Determine the (X, Y) coordinate at the center of the cell enclosing the given text.  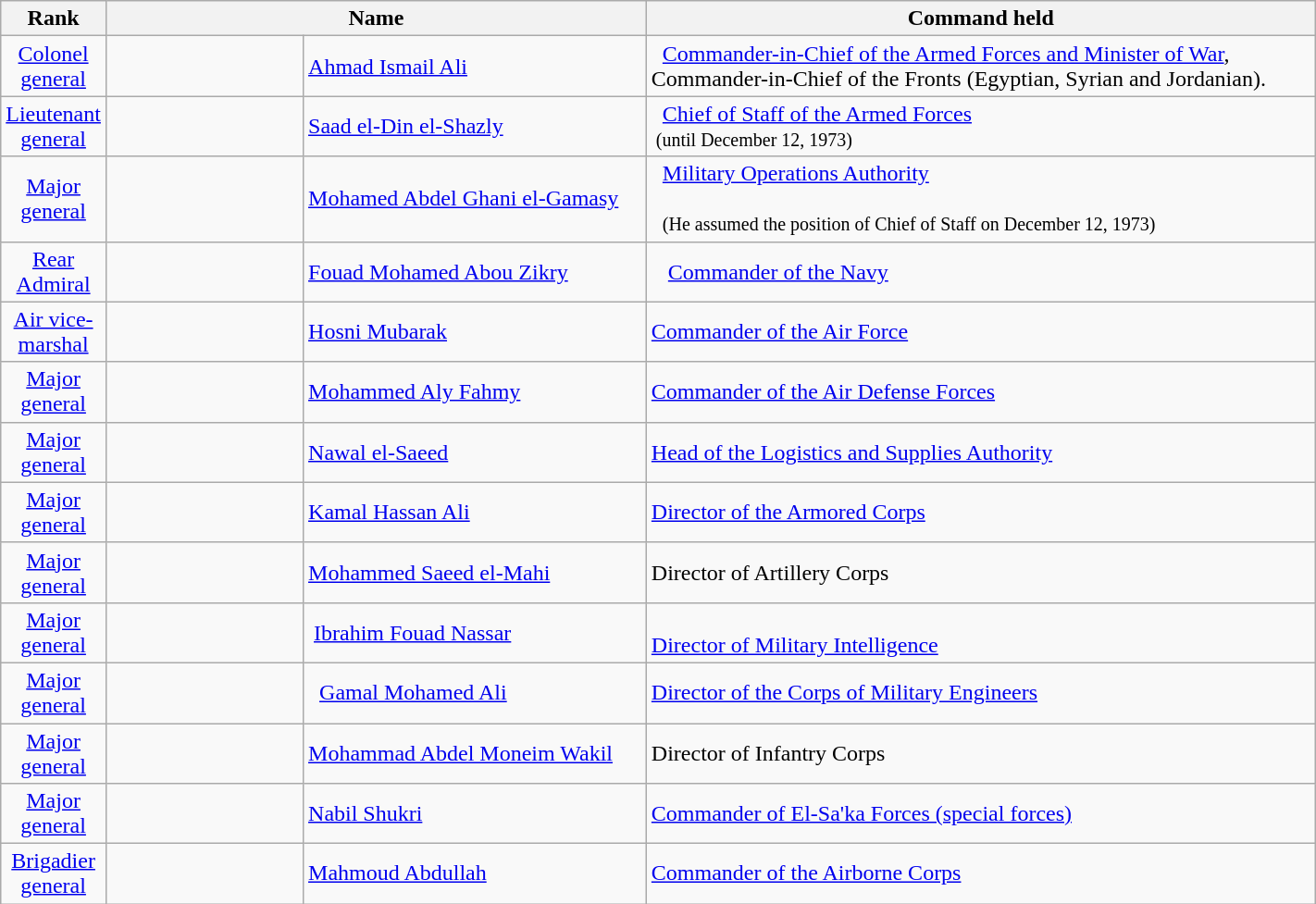
Commander of El-Sa'ka Forces (special forces) (981, 814)
Mohammed Aly Fahmy (476, 392)
Rank (54, 19)
Hosni Mubarak (476, 331)
Commander of the Air Force (981, 331)
Lieutenant general (54, 126)
Fouad Mohamed Abou Zikry (476, 272)
Director of the Armored Corps (981, 513)
Command held (981, 19)
Director of Military Intelligence (981, 633)
Saad el-Din el-Shazly (476, 126)
Air vice-marshal (54, 331)
Director of the Corps of Military Engineers (981, 692)
Director of Artillery Corps (981, 572)
Mohamed Abdel Ghani el-Gamasy (476, 199)
Commander of the Airborne Corps (981, 873)
Director of Infantry Corps (981, 753)
Name (376, 19)
Ahmad Ismail Ali (476, 67)
Brigadier general (54, 873)
Military Operations Authority (He assumed the position of Chief of Staff on December 12, 1973) (981, 199)
Head of the Logistics and Supplies Authority (981, 452)
Mohammed Saeed el-Mahi (476, 572)
Nabil Shukri (476, 814)
Mahmoud Abdullah (476, 873)
Mohammad Abdel Moneim Wakil (476, 753)
Gamal Mohamed Ali (476, 692)
Rear Admiral (54, 272)
Commander of the Navy (981, 272)
Commander-in-Chief of the Armed Forces and Minister of War,Commander-in-Chief of the Fronts (Egyptian, Syrian and Jordanian). (981, 67)
Kamal Hassan Ali (476, 513)
Chief of Staff of the Armed Forces (until December 12, 1973) (981, 126)
Nawal el-Saeed (476, 452)
Ibrahim Fouad Nassar (476, 633)
Commander of the Air Defense Forces (981, 392)
Colonel general (54, 67)
